Output the (X, Y) coordinate of the center of the cell containing the given text.  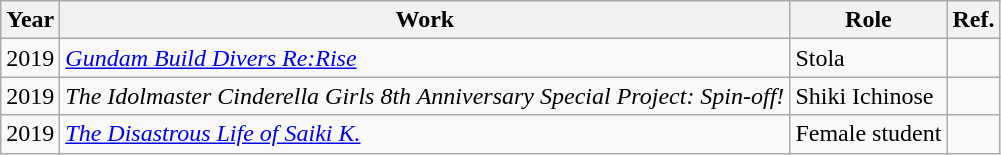
Female student (868, 134)
Ref. (974, 20)
Shiki Ichinose (868, 96)
Gundam Build Divers Re:Rise (425, 58)
The Disastrous Life of Saiki K. (425, 134)
The Idolmaster Cinderella Girls 8th Anniversary Special Project: Spin-off! (425, 96)
Work (425, 20)
Year (30, 20)
Stola (868, 58)
Role (868, 20)
